Search for the cell housing the specified text and yield its [X, Y] center coordinate. 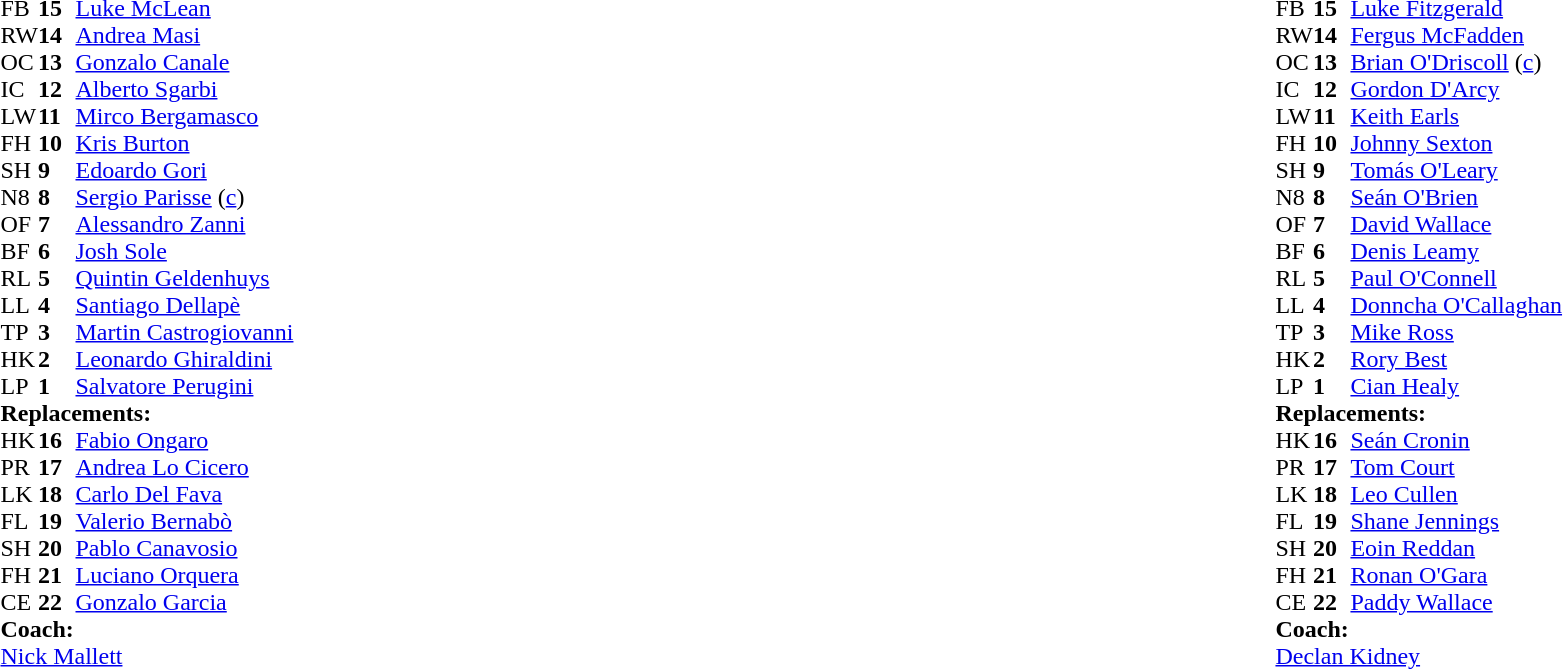
Quintin Geldenhuys [185, 278]
Gonzalo Garcia [185, 602]
Eoin Reddan [1456, 548]
Nick Mallett [146, 656]
Alberto Sgarbi [185, 90]
Salvatore Perugini [185, 386]
David Wallace [1456, 224]
Andrea Masi [185, 36]
Seán O'Brien [1456, 198]
Luciano Orquera [185, 576]
Edoardo Gori [185, 170]
Kris Burton [185, 144]
Fergus McFadden [1456, 36]
Paul O'Connell [1456, 278]
Carlo Del Fava [185, 494]
Keith Earls [1456, 116]
Shane Jennings [1456, 522]
Brian O'Driscoll (c) [1456, 62]
Josh Sole [185, 252]
Mike Ross [1456, 332]
Sergio Parisse (c) [185, 198]
Gordon D'Arcy [1456, 90]
Seán Cronin [1456, 440]
Mirco Bergamasco [185, 116]
Andrea Lo Cicero [185, 468]
Gonzalo Canale [185, 62]
Rory Best [1456, 360]
Pablo Canavosio [185, 548]
Fabio Ongaro [185, 440]
Tom Court [1456, 468]
Leonardo Ghiraldini [185, 360]
Martin Castrogiovanni [185, 332]
Paddy Wallace [1456, 602]
Santiago Dellapè [185, 306]
Cian Healy [1456, 386]
Declan Kidney [1418, 656]
Ronan O'Gara [1456, 576]
Leo Cullen [1456, 494]
Valerio Bernabò [185, 522]
Alessandro Zanni [185, 224]
Johnny Sexton [1456, 144]
Denis Leamy [1456, 252]
Donncha O'Callaghan [1456, 306]
Tomás O'Leary [1456, 170]
